Output the (x, y) coordinate of the center of the cell containing the given text.  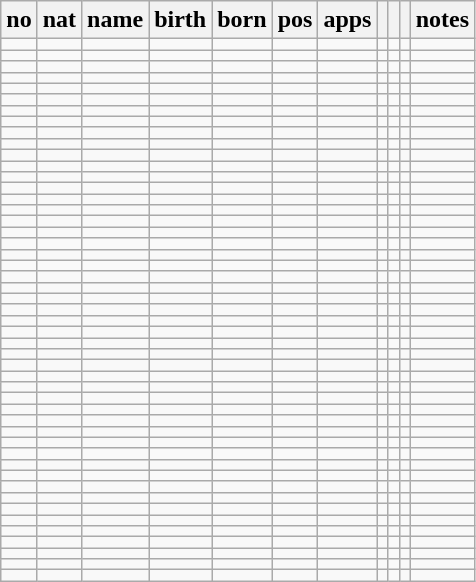
notes (442, 20)
apps (348, 20)
born (242, 20)
no (19, 20)
name (116, 20)
birth (180, 20)
nat (59, 20)
pos (295, 20)
